Find where the given text appears and provide that cell's center as [X, Y] coordinate. 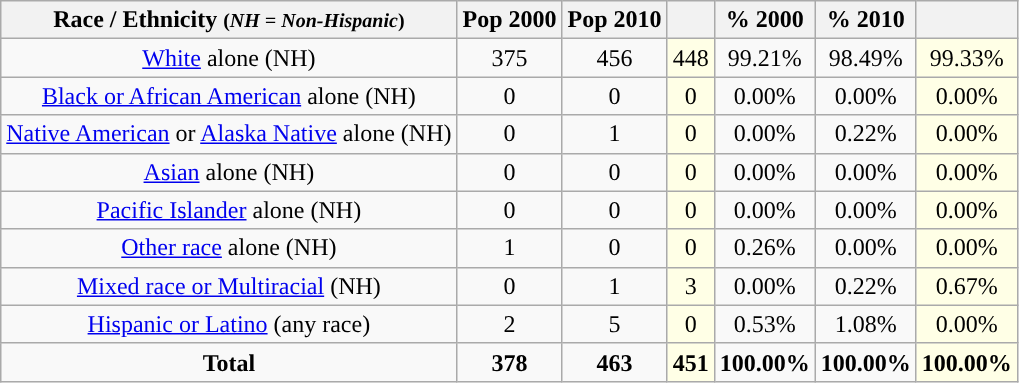
378 [510, 362]
98.49% [866, 58]
White alone (NH) [229, 58]
Pop 2010 [614, 20]
% 2010 [866, 20]
463 [614, 362]
% 2000 [764, 20]
0.53% [764, 324]
Total [229, 362]
Hispanic or Latino (any race) [229, 324]
2 [510, 324]
375 [510, 58]
3 [690, 286]
Black or African American alone (NH) [229, 96]
456 [614, 58]
0.67% [966, 286]
99.21% [764, 58]
451 [690, 362]
5 [614, 324]
Pop 2000 [510, 20]
1.08% [866, 324]
0.26% [764, 248]
99.33% [966, 58]
Pacific Islander alone (NH) [229, 210]
Mixed race or Multiracial (NH) [229, 286]
Asian alone (NH) [229, 172]
Native American or Alaska Native alone (NH) [229, 134]
Other race alone (NH) [229, 248]
448 [690, 58]
Race / Ethnicity (NH = Non-Hispanic) [229, 20]
